For the text-containing cell, return its midpoint in (x, y) coordinate format. 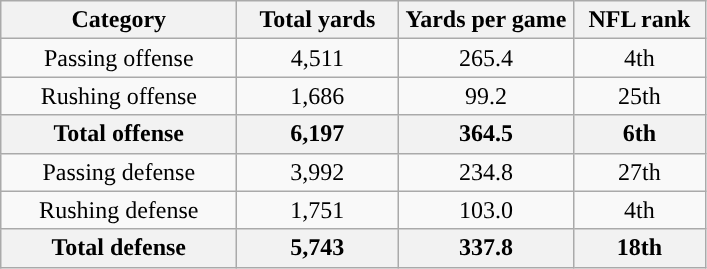
1,686 (318, 96)
27th (640, 172)
234.8 (486, 172)
Yards per game (486, 20)
Total offense (119, 134)
1,751 (318, 210)
265.4 (486, 58)
18th (640, 248)
364.5 (486, 134)
5,743 (318, 248)
NFL rank (640, 20)
337.8 (486, 248)
Passing offense (119, 58)
6th (640, 134)
6,197 (318, 134)
3,992 (318, 172)
25th (640, 96)
Total yards (318, 20)
Rushing defense (119, 210)
4,511 (318, 58)
Total defense (119, 248)
Rushing offense (119, 96)
Category (119, 20)
99.2 (486, 96)
Passing defense (119, 172)
103.0 (486, 210)
